Extract the (x, y) coordinate from the center of the cell holding the provided text.  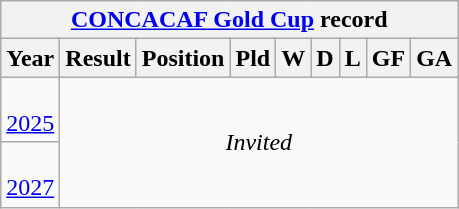
GA (434, 58)
L (352, 58)
Year (30, 58)
W (294, 58)
2027 (30, 174)
Position (183, 58)
2025 (30, 110)
CONCACAF Gold Cup record (230, 20)
Invited (259, 142)
GF (388, 58)
D (325, 58)
Pld (253, 58)
Result (98, 58)
